Scan for the cell matching the given text and deliver its [X, Y] coordinate at center. 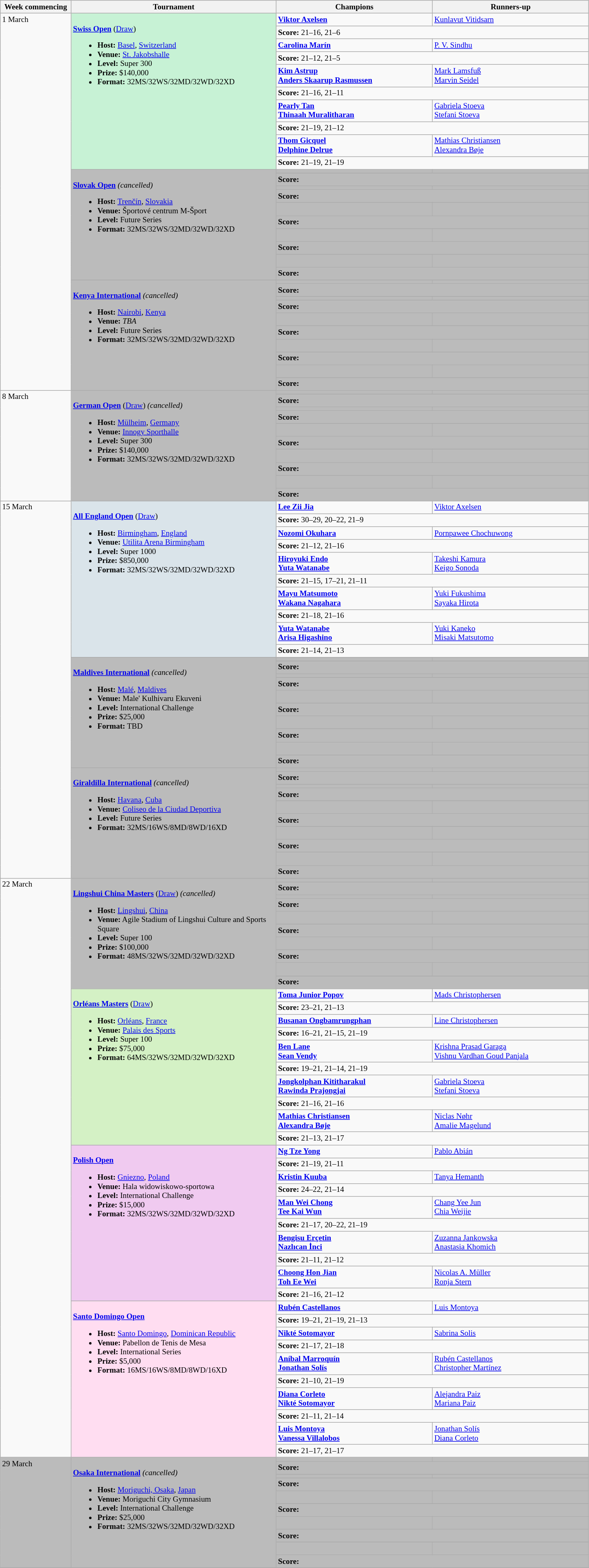
Score: 21–13, 21–17 [432, 1139]
15 March [36, 690]
Score: 21–15, 17–21, 21–11 [432, 581]
Nozomi Okuhara [354, 533]
Score: 21–10, 21–19 [432, 1381]
Giraldilla International (cancelled)Host: Havana, CubaVenue: Coliseo de la Ciudad DeportivaLevel: Future SeriesFormat: 32MS/16WS/8MD/8WD/16XD [174, 823]
Jonathan Solís Diana Corleto [510, 1433]
Sabrina Solis [510, 1334]
Score: 21–16, 21–16 [432, 1104]
29 March [36, 1513]
Maldives International (cancelled)Host: Malé, MaldivesVenue: Male' Kulhivaru EkuveniLevel: International ChallengePrize: $25,000Format: TBD [174, 712]
Man Wei Chong Tee Kai Wun [354, 1207]
Score: 16–21, 21–15, 21–19 [432, 1034]
Polish OpenHost: Gniezno, PolandVenue: Hala widowiskowo-sportowaLevel: International ChallengePrize: $15,000Format: 32MS/32WS/32MD/32WD/32XD [174, 1223]
Nicolas A. Müller Ronja Stern [510, 1277]
Week commencing [36, 7]
Line Christophersen [510, 1021]
Score: 21–14, 21–13 [432, 651]
Rubén Castellanos Christopher Martínez [510, 1364]
Jongkolphan Kititharakul Rawinda Prajongjai [354, 1086]
Kim Astrup Anders Skaarup Rasmussen [354, 76]
Hiroyuki Endo Yuta Watanabe [354, 563]
Bengisu Erçetin Nazlıcan İnci [354, 1242]
P. V. Sindhu [510, 45]
Lee Zii Jia [354, 507]
Pablo Abián [510, 1151]
Score: 21–16, 21–6 [432, 33]
Niclas Nøhr Amalie Magelund [510, 1121]
Luis Montoya [510, 1307]
Aníbal Marroquín Jonathan Solís [354, 1364]
Thom Gicquel Delphine Delrue [354, 145]
Chang Yee Jun Chia Weijie [510, 1207]
1 March [36, 202]
Score: 19–21, 21–19, 21–13 [432, 1321]
Mark Lamsfuß Marvin Seidel [510, 76]
Score: 23–21, 21–13 [432, 1008]
Score: 21–19, 21–19 [432, 163]
Score: 21–12, 21–16 [432, 546]
All England Open (Draw)Host: Birmingham, EnglandVenue: Utilita Arena BirminghamLevel: Super 1000Prize: $850,000Format: 32MS/32WS/32MD/32WD/32XD [174, 579]
Score: 24–22, 21–14 [432, 1190]
Score: 21–19, 21–11 [432, 1164]
Toma Junior Popov [354, 995]
Carolina Marín [354, 45]
Ng Tze Yong [354, 1151]
Score: 30–29, 20–22, 21–9 [432, 520]
Kunlavut Vitidsarn [510, 20]
Score: 21–18, 21–16 [432, 616]
Choong Hon Jian Toh Ee Wei [354, 1277]
Score: 21–11, 21–12 [432, 1260]
Rubén Castellanos [354, 1307]
Yuki Fukushima Sayaka Hirota [510, 598]
German Open (Draw) (cancelled)Host: Mülheim, GermanyVenue: Innogy SporthalleLevel: Super 300Prize: $140,000Format: 32MS/32WS/32MD/32WD/32XD [174, 445]
Slovak Open (cancelled)Host: Trenčín, SlovakiaVenue: Športové centrum M-ŠportLevel: Future SeriesFormat: 32MS/32WS/32MD/32WD/32XD [174, 225]
Tanya Hemanth [510, 1177]
Swiss Open (Draw)Host: Basel, SwitzerlandVenue: St. JakobshalleLevel: Super 300Prize: $140,000Format: 32MS/32WS/32MD/32WD/32XD [174, 91]
22 March [36, 1167]
Nikté Sotomayor [354, 1334]
Diana Corleto Nikté Sotomayor [354, 1399]
Score: 21–16, 21–11 [432, 93]
Kenya International (cancelled)Host: Nairobi, KenyaVenue: TBALevel: Future SeriesFormat: 32MS/32WS/32MD/32WD/32XD [174, 335]
Krishna Prasad Garaga Vishnu Vardhan Goud Panjala [510, 1051]
Alejandra Paiz Mariana Paiz [510, 1399]
Pornpawee Chochuwong [510, 533]
Zuzanna Jankowska Anastasia Khomich [510, 1242]
Busanan Ongbamrungphan [354, 1021]
Champions [354, 7]
Pearly Tan Thinaah Muralitharan [354, 111]
8 March [36, 445]
Score: 21–17, 20–22, 21–19 [432, 1225]
Score: 21–17, 21–17 [432, 1451]
Mads Christophersen [510, 995]
Luis Montoya Vanessa Villalobos [354, 1433]
Ben Lane Sean Vendy [354, 1051]
Score: 21–12, 21–5 [432, 58]
Tournament [174, 7]
Yuta Watanabe Arisa Higashino [354, 633]
Score: 21–17, 21–18 [432, 1346]
Runners-up [510, 7]
Score: 21–19, 21–12 [432, 128]
Orléans Masters (Draw)Host: Orléans, FranceVenue: Palais des SportsLevel: Super 100Prize: $75,000Format: 64MS/32WS/32MD/32WD/32XD [174, 1067]
Yuki Kaneko Misaki Matsutomo [510, 633]
Score: 19–21, 21–14, 21–19 [432, 1069]
Score: 21–16, 21–12 [432, 1295]
Takeshi Kamura Keigo Sonoda [510, 563]
Kristin Kuuba [354, 1177]
Score: 21–11, 21–14 [432, 1416]
Mayu Matsumoto Wakana Nagahara [354, 598]
